Determine the [X, Y] coordinate at the center of the cell enclosing the given text.  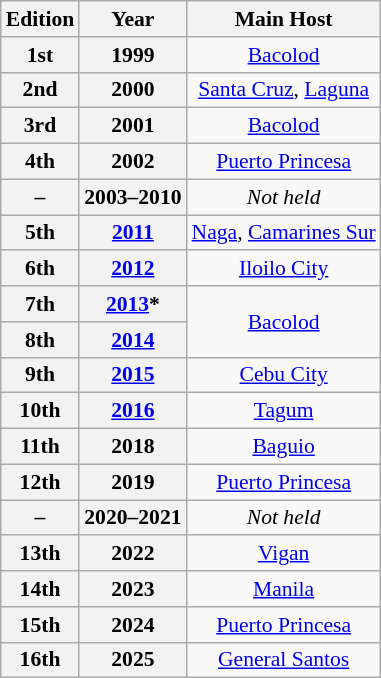
Santa Cruz, Laguna [284, 90]
2013* [132, 304]
14th [40, 589]
3rd [40, 126]
7th [40, 304]
2011 [132, 233]
2025 [132, 660]
Iloilo City [284, 269]
2020–2021 [132, 518]
15th [40, 625]
2000 [132, 90]
General Santos [284, 660]
1999 [132, 55]
2014 [132, 340]
6th [40, 269]
2015 [132, 375]
5th [40, 233]
2024 [132, 625]
1st [40, 55]
Naga, Camarines Sur [284, 233]
Manila [284, 589]
12th [40, 482]
9th [40, 375]
13th [40, 554]
4th [40, 162]
2012 [132, 269]
2001 [132, 126]
Year [132, 19]
16th [40, 660]
11th [40, 447]
2023 [132, 589]
Baguio [284, 447]
2002 [132, 162]
2nd [40, 90]
Edition [40, 19]
2003–2010 [132, 197]
10th [40, 411]
Tagum [284, 411]
2019 [132, 482]
2018 [132, 447]
2022 [132, 554]
2016 [132, 411]
Main Host [284, 19]
Vigan [284, 554]
Cebu City [284, 375]
8th [40, 340]
